For the text-containing cell, return its midpoint in [x, y] coordinate format. 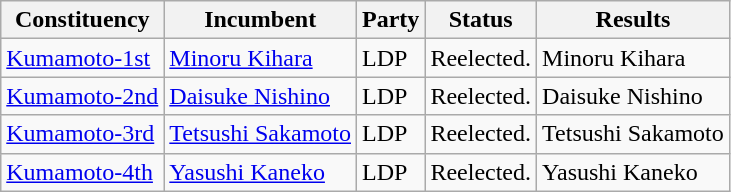
Results [634, 20]
Status [481, 20]
Kumamoto-4th [82, 172]
Kumamoto-3rd [82, 134]
Constituency [82, 20]
Party [391, 20]
Incumbent [260, 20]
Kumamoto-2nd [82, 96]
Kumamoto-1st [82, 58]
